Identify which cell holds the provided text, then report its [x, y] central coordinate. 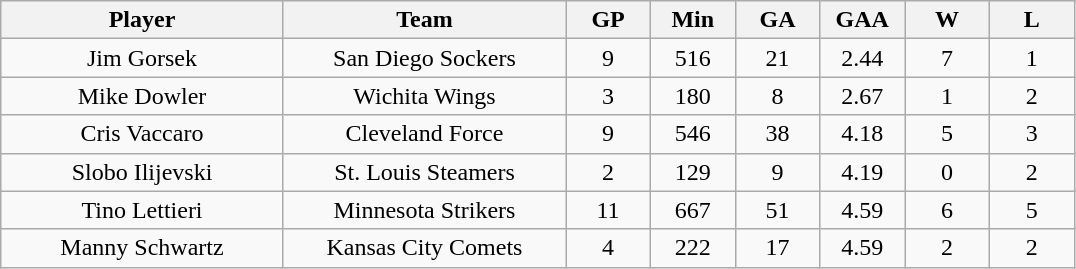
6 [948, 210]
Kansas City Comets [424, 248]
St. Louis Steamers [424, 172]
Minnesota Strikers [424, 210]
17 [778, 248]
129 [692, 172]
546 [692, 134]
GAA [862, 20]
180 [692, 96]
Wichita Wings [424, 96]
222 [692, 248]
21 [778, 58]
2.44 [862, 58]
8 [778, 96]
11 [608, 210]
Cleveland Force [424, 134]
2.67 [862, 96]
Min [692, 20]
Slobo Ilijevski [142, 172]
4.19 [862, 172]
0 [948, 172]
516 [692, 58]
667 [692, 210]
GA [778, 20]
Jim Gorsek [142, 58]
4 [608, 248]
L [1032, 20]
7 [948, 58]
Cris Vaccaro [142, 134]
W [948, 20]
Manny Schwartz [142, 248]
38 [778, 134]
San Diego Sockers [424, 58]
Player [142, 20]
GP [608, 20]
Tino Lettieri [142, 210]
Team [424, 20]
Mike Dowler [142, 96]
4.18 [862, 134]
51 [778, 210]
